Locate the cell with the specified text and output its (X, Y) center coordinate. 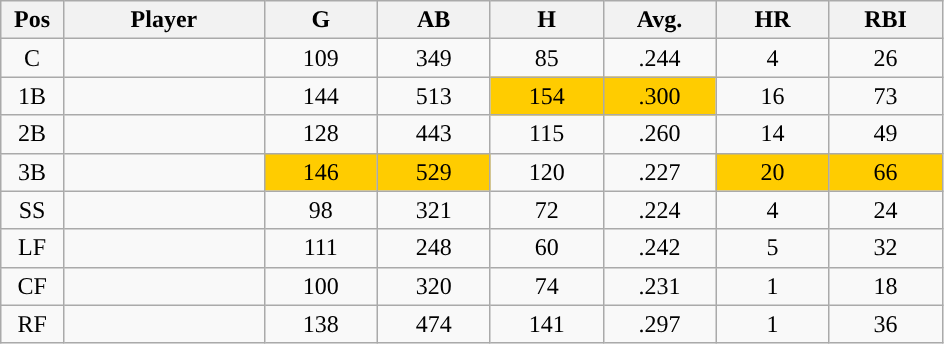
Avg. (660, 20)
320 (434, 286)
G (320, 20)
18 (886, 286)
141 (546, 324)
CF (32, 286)
.227 (660, 172)
Pos (32, 20)
3B (32, 172)
LF (32, 248)
24 (886, 210)
85 (546, 58)
146 (320, 172)
.231 (660, 286)
154 (546, 96)
120 (546, 172)
14 (772, 134)
138 (320, 324)
474 (434, 324)
128 (320, 134)
.224 (660, 210)
26 (886, 58)
.260 (660, 134)
32 (886, 248)
1B (32, 96)
513 (434, 96)
72 (546, 210)
.300 (660, 96)
321 (434, 210)
111 (320, 248)
20 (772, 172)
73 (886, 96)
C (32, 58)
74 (546, 286)
Player (164, 20)
.297 (660, 324)
115 (546, 134)
248 (434, 248)
443 (434, 134)
H (546, 20)
16 (772, 96)
36 (886, 324)
2B (32, 134)
60 (546, 248)
RF (32, 324)
.244 (660, 58)
98 (320, 210)
100 (320, 286)
144 (320, 96)
349 (434, 58)
49 (886, 134)
.242 (660, 248)
AB (434, 20)
109 (320, 58)
HR (772, 20)
529 (434, 172)
SS (32, 210)
66 (886, 172)
RBI (886, 20)
5 (772, 248)
